Return the (X, Y) coordinate for the center point of the cell that contains the specified text.  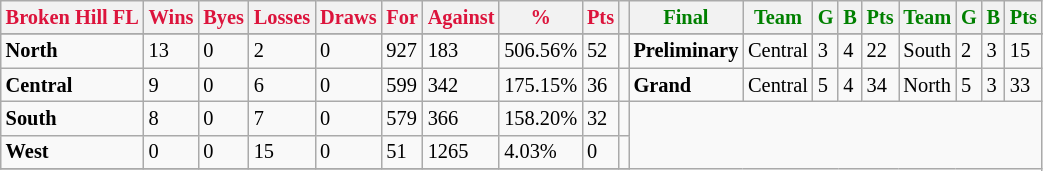
Byes (223, 17)
8 (172, 118)
For (402, 17)
Wins (172, 17)
9 (172, 85)
599 (402, 85)
158.20% (540, 118)
183 (462, 51)
4.03% (540, 152)
36 (600, 85)
Draws (348, 17)
51 (402, 152)
342 (462, 85)
927 (402, 51)
6 (282, 85)
7 (282, 118)
% (540, 17)
52 (600, 51)
22 (880, 51)
West (72, 152)
Against (462, 17)
Preliminary (686, 51)
Losses (282, 17)
506.56% (540, 51)
366 (462, 118)
34 (880, 85)
Final (686, 17)
1265 (462, 152)
32 (600, 118)
Grand (686, 85)
Broken Hill FL (72, 17)
579 (402, 118)
13 (172, 51)
33 (1024, 85)
175.15% (540, 85)
